Locate the cell with the specified text and output its [x, y] center coordinate. 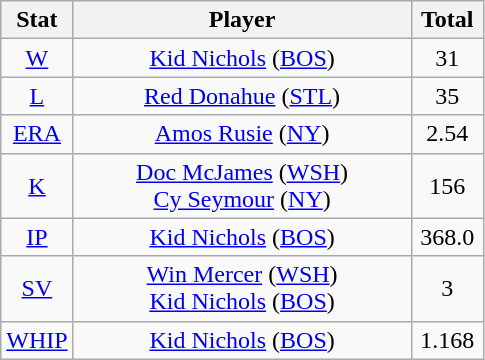
Amos Rusie (NY) [242, 134]
L [37, 96]
Player [242, 20]
Red Donahue (STL) [242, 96]
3 [447, 288]
Total [447, 20]
W [37, 58]
368.0 [447, 237]
Stat [37, 20]
K [37, 186]
156 [447, 186]
1.168 [447, 340]
SV [37, 288]
31 [447, 58]
Doc McJames (WSH)Cy Seymour (NY) [242, 186]
ERA [37, 134]
WHIP [37, 340]
35 [447, 96]
2.54 [447, 134]
IP [37, 237]
Win Mercer (WSH)Kid Nichols (BOS) [242, 288]
